Provide the [X, Y] coordinate of the cell's center where the given text is located.  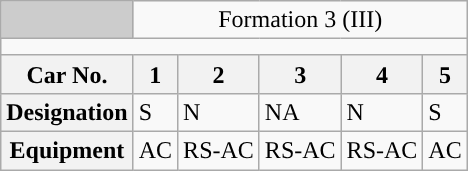
2 [219, 74]
Designation [67, 112]
5 [445, 74]
1 [155, 74]
Equipment [67, 150]
Car No. [67, 74]
4 [382, 74]
NA [300, 112]
3 [300, 74]
Formation 3 (III) [300, 20]
